Detect which cell encompasses the target text, then output its [x, y] center coordinate. 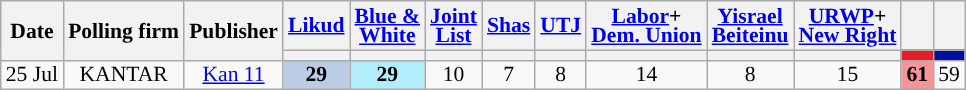
25 Jul [32, 75]
14 [646, 75]
JointList [454, 26]
61 [917, 75]
YisraelBeiteinu [750, 26]
URWP+New Right [848, 26]
Publisher [234, 30]
Shas [508, 26]
15 [848, 75]
7 [508, 75]
Labor+Dem. Union [646, 26]
UTJ [560, 26]
10 [454, 75]
Date [32, 30]
Blue &White [388, 26]
KANTAR [124, 75]
Polling firm [124, 30]
59 [949, 75]
Likud [316, 26]
Kan 11 [234, 75]
